For the text-containing cell, return its midpoint in (X, Y) coordinate format. 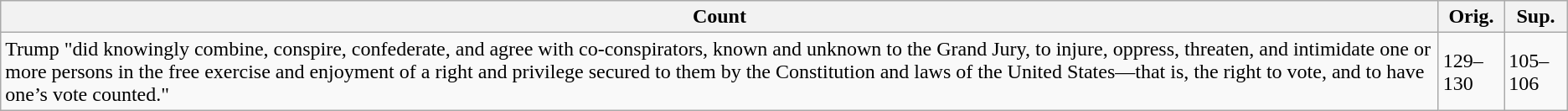
Count (720, 17)
105–106 (1536, 71)
129–130 (1471, 71)
Sup. (1536, 17)
Orig. (1471, 17)
